Capture the cell that displays the provided text and extract its [X, Y] central coordinate. 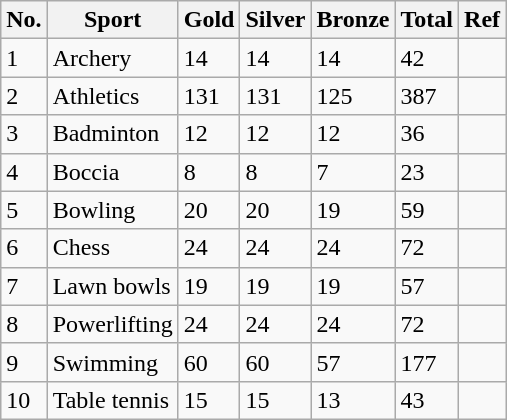
Lawn bowls [112, 286]
43 [427, 400]
387 [427, 96]
177 [427, 362]
Badminton [112, 134]
13 [353, 400]
3 [24, 134]
No. [24, 20]
Ref [482, 20]
Table tennis [112, 400]
23 [427, 172]
6 [24, 248]
Archery [112, 58]
59 [427, 210]
Gold [209, 20]
Bowling [112, 210]
Total [427, 20]
Silver [276, 20]
125 [353, 96]
Bronze [353, 20]
4 [24, 172]
10 [24, 400]
Sport [112, 20]
9 [24, 362]
1 [24, 58]
42 [427, 58]
Boccia [112, 172]
Athletics [112, 96]
Swimming [112, 362]
Powerlifting [112, 324]
2 [24, 96]
Chess [112, 248]
5 [24, 210]
36 [427, 134]
